Extract the (X, Y) coordinate from the center of the cell holding the provided text.  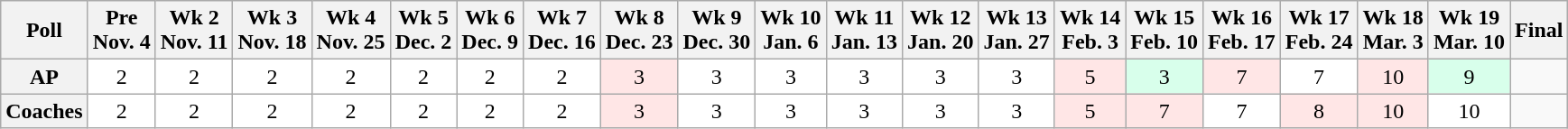
Wk 8 Dec. 23 (639, 31)
Wk 3Nov. 18 (273, 31)
AP (44, 77)
PreNov. 4 (121, 31)
Wk 5Dec. 2 (423, 31)
Wk 17 Feb. 24 (1319, 31)
Wk 14 Feb. 3 (1090, 31)
9 (1469, 77)
Wk 11 Jan. 13 (864, 31)
Wk 2Nov. 11 (194, 31)
Wk 9 Dec. 30 (717, 31)
Wk 10 Jan. 6 (791, 31)
Wk 19 Mar. 10 (1469, 31)
Wk 15 Feb. 10 (1164, 31)
Wk 4Nov. 25 (350, 31)
Wk 13 Jan. 27 (1016, 31)
Wk 7 Dec. 16 (562, 31)
Wk 18 Mar. 3 (1393, 31)
Coaches (44, 111)
Wk 16 Feb. 17 (1242, 31)
Final (1539, 31)
Wk 12 Jan. 20 (941, 31)
Poll (44, 31)
8 (1319, 111)
Wk 6Dec. 9 (490, 31)
